Extract the (X, Y) coordinate from the center of the cell holding the provided text.  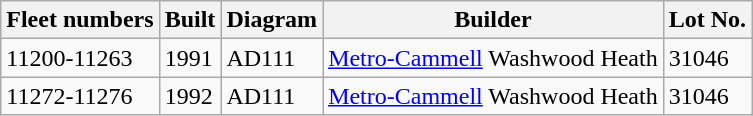
Lot No. (707, 20)
1991 (190, 58)
Builder (494, 20)
11200-11263 (80, 58)
Built (190, 20)
11272-11276 (80, 96)
1992 (190, 96)
Fleet numbers (80, 20)
Diagram (272, 20)
